Provide the [X, Y] coordinate of the cell's center where the given text is located.  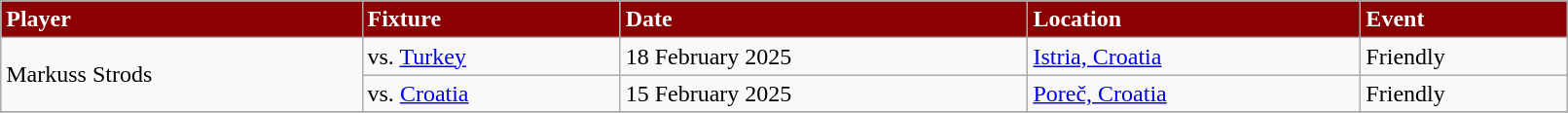
Poreč, Croatia [1194, 94]
Event [1464, 19]
Fixture [491, 19]
15 February 2025 [823, 94]
Date [823, 19]
vs. Croatia [491, 94]
Player [181, 19]
vs. Turkey [491, 56]
Markuss Strods [181, 75]
18 February 2025 [823, 56]
Istria, Croatia [1194, 56]
Location [1194, 19]
